Detect which cell encompasses the target text, then output its [x, y] center coordinate. 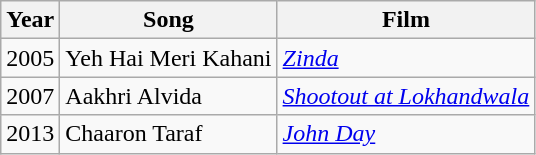
Yeh Hai Meri Kahani [168, 58]
Shootout at Lokhandwala [406, 96]
2005 [30, 58]
Year [30, 20]
Song [168, 20]
Aakhri Alvida [168, 96]
Chaaron Taraf [168, 134]
2007 [30, 96]
Zinda [406, 58]
John Day [406, 134]
2013 [30, 134]
Film [406, 20]
